Detect which cell encompasses the target text, then output its [x, y] center coordinate. 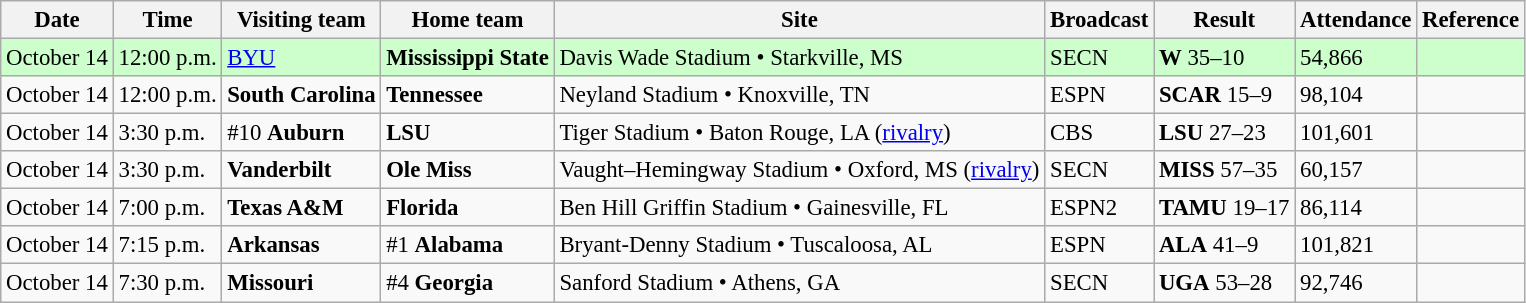
Texas A&M [302, 208]
Tiger Stadium • Baton Rouge, LA (rivalry) [800, 133]
Mississippi State [468, 58]
CBS [1100, 133]
ALA 41–9 [1224, 245]
BYU [302, 58]
Time [168, 20]
Result [1224, 20]
Davis Wade Stadium • Starkville, MS [800, 58]
Reference [1471, 20]
LSU 27–23 [1224, 133]
Ole Miss [468, 170]
TAMU 19–17 [1224, 208]
Home team [468, 20]
Vanderbilt [302, 170]
MISS 57–35 [1224, 170]
54,866 [1356, 58]
Attendance [1356, 20]
86,114 [1356, 208]
#1 Alabama [468, 245]
Ben Hill Griffin Stadium • Gainesville, FL [800, 208]
ESPN2 [1100, 208]
Sanford Stadium • Athens, GA [800, 283]
South Carolina [302, 95]
98,104 [1356, 95]
Bryant-Denny Stadium • Tuscaloosa, AL [800, 245]
7:00 p.m. [168, 208]
#10 Auburn [302, 133]
Vaught–Hemingway Stadium • Oxford, MS (rivalry) [800, 170]
UGA 53–28 [1224, 283]
101,601 [1356, 133]
Arkansas [302, 245]
#4 Georgia [468, 283]
Date [57, 20]
Missouri [302, 283]
Site [800, 20]
SCAR 15–9 [1224, 95]
7:30 p.m. [168, 283]
101,821 [1356, 245]
LSU [468, 133]
Broadcast [1100, 20]
60,157 [1356, 170]
7:15 p.m. [168, 245]
Florida [468, 208]
Visiting team [302, 20]
92,746 [1356, 283]
Tennessee [468, 95]
W 35–10 [1224, 58]
Neyland Stadium • Knoxville, TN [800, 95]
